Find where the given text appears and provide that cell's center as [x, y] coordinate. 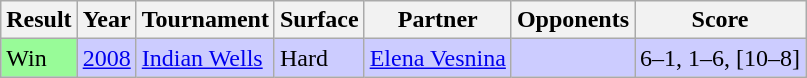
Surface [319, 20]
Result [39, 20]
Year [106, 20]
6–1, 1–6, [10–8] [720, 58]
Elena Vesnina [438, 58]
Hard [319, 58]
Opponents [572, 20]
Indian Wells [205, 58]
2008 [106, 58]
Tournament [205, 20]
Partner [438, 20]
Win [39, 58]
Score [720, 20]
